Identify which cell holds the provided text, then report its [x, y] central coordinate. 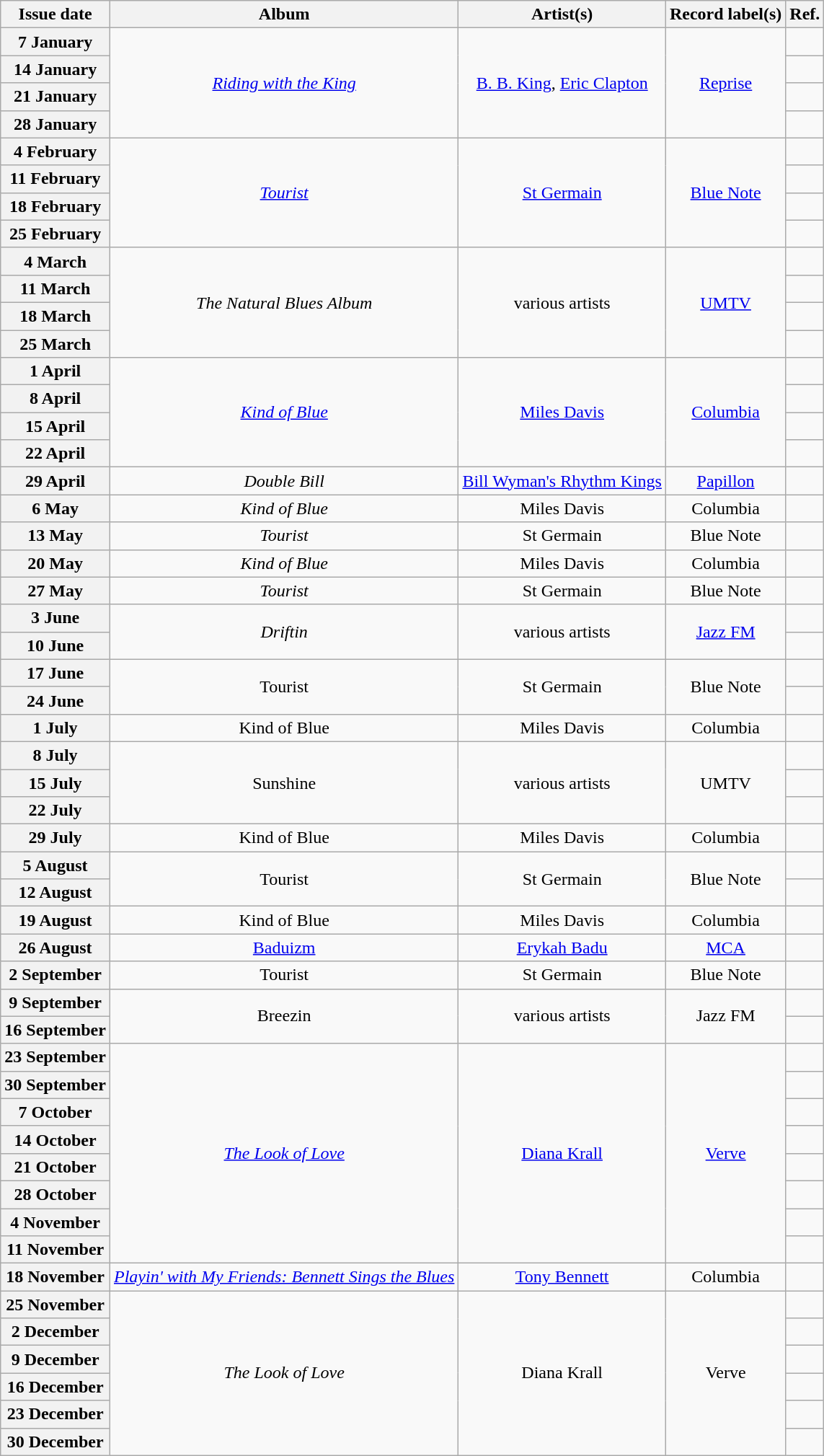
7 January [56, 42]
16 December [56, 1387]
Artist(s) [562, 14]
9 September [56, 1002]
Issue date [56, 14]
18 March [56, 316]
15 April [56, 426]
MCA [725, 948]
1 April [56, 371]
1 July [56, 728]
19 August [56, 920]
30 September [56, 1085]
Breezin [284, 1016]
21 January [56, 97]
11 February [56, 179]
11 November [56, 1250]
Tony Bennett [562, 1277]
8 April [56, 399]
Erykah Badu [562, 948]
4 November [56, 1222]
27 May [56, 591]
4 February [56, 151]
23 September [56, 1057]
25 November [56, 1305]
2 September [56, 975]
2 December [56, 1332]
28 January [56, 124]
22 July [56, 811]
Double Bill [284, 481]
Album [284, 14]
6 May [56, 508]
25 February [56, 234]
18 February [56, 206]
14 October [56, 1139]
Playin' with My Friends: Bennett Sings the Blues [284, 1277]
The Natural Blues Album [284, 302]
12 August [56, 893]
26 August [56, 948]
Driftin [284, 632]
Baduizm [284, 948]
11 March [56, 288]
10 June [56, 645]
Record label(s) [725, 14]
17 June [56, 673]
13 May [56, 536]
Riding with the King [284, 83]
14 January [56, 69]
18 November [56, 1277]
24 June [56, 700]
30 December [56, 1442]
28 October [56, 1194]
29 July [56, 838]
15 July [56, 782]
25 March [56, 344]
5 August [56, 865]
Reprise [725, 83]
9 December [56, 1359]
Papillon [725, 481]
8 July [56, 755]
4 March [56, 261]
22 April [56, 454]
3 June [56, 618]
29 April [56, 481]
B. B. King, Eric Clapton [562, 83]
16 September [56, 1030]
23 December [56, 1414]
20 May [56, 563]
7 October [56, 1112]
Sunshine [284, 782]
Bill Wyman's Rhythm Kings [562, 481]
Ref. [805, 14]
21 October [56, 1167]
